Output the (x, y) coordinate of the center of the cell containing the given text.  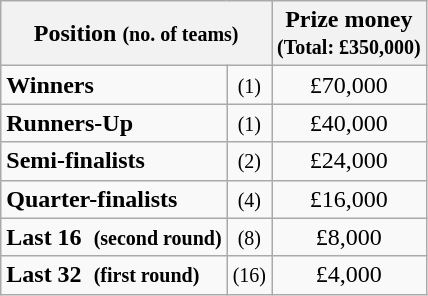
(8) (249, 237)
£70,000 (350, 85)
Last 16 (second round) (114, 237)
Runners-Up (114, 123)
£40,000 (350, 123)
(2) (249, 161)
£4,000 (350, 275)
Last 32 (first round) (114, 275)
Winners (114, 85)
Prize money(Total: £350,000) (350, 34)
(16) (249, 275)
(4) (249, 199)
Position (no. of teams) (136, 34)
£16,000 (350, 199)
£24,000 (350, 161)
Semi-finalists (114, 161)
£8,000 (350, 237)
Quarter-finalists (114, 199)
